Provide the (x, y) coordinate of the cell's center where the given text is located.  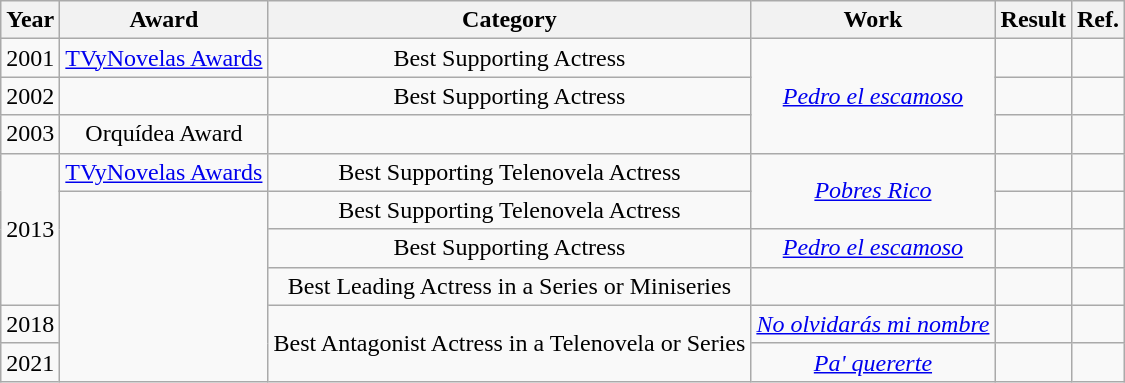
Category (510, 20)
2001 (30, 58)
2021 (30, 362)
Pobres Rico (873, 191)
2002 (30, 96)
Pa' quererte (873, 362)
2013 (30, 229)
Best Antagonist Actress in a Telenovela or Series (510, 343)
Award (164, 20)
Orquídea Award (164, 134)
Ref. (1098, 20)
Best Leading Actress in a Series or Miniseries (510, 286)
Work (873, 20)
2003 (30, 134)
No olvidarás mi nombre (873, 324)
Year (30, 20)
2018 (30, 324)
Result (1033, 20)
